From the cell containing the given text, extract its center point as (x, y) coordinate. 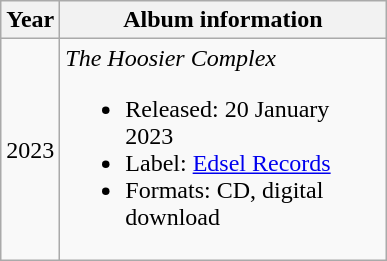
Year (30, 20)
The Hoosier ComplexReleased: 20 January 2023Label: Edsel RecordsFormats: CD, digital download (223, 150)
Album information (223, 20)
2023 (30, 150)
